Pinpoint the cell where the given text exists, returning its (X, Y) midpoint coordinate. 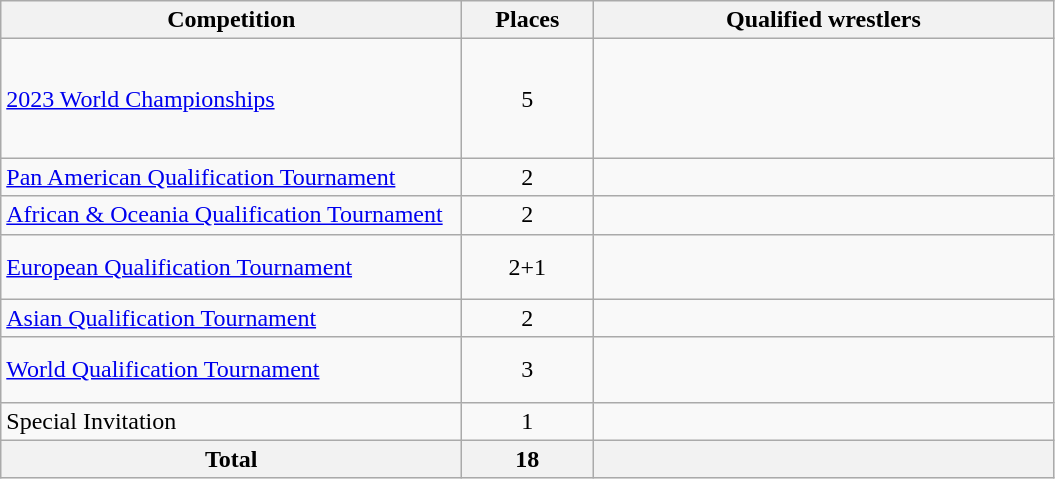
Asian Qualification Tournament (232, 318)
African & Oceania Qualification Tournament (232, 215)
2023 World Championships (232, 98)
European Qualification Tournament (232, 266)
Special Invitation (232, 421)
Qualified wrestlers (824, 20)
Pan American Qualification Tournament (232, 177)
Competition (232, 20)
5 (528, 98)
World Qualification Tournament (232, 370)
2+1 (528, 266)
18 (528, 459)
Places (528, 20)
3 (528, 370)
1 (528, 421)
Total (232, 459)
